Scan for the cell matching the given text and deliver its (X, Y) coordinate at center. 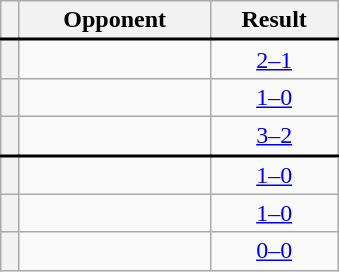
2–1 (274, 60)
0–0 (274, 251)
3–2 (274, 136)
Result (274, 20)
Opponent (114, 20)
